Capture the cell that displays the provided text and extract its [x, y] central coordinate. 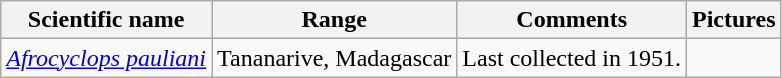
Last collected in 1951. [572, 58]
Range [334, 20]
Pictures [734, 20]
Afrocyclops pauliani [106, 58]
Comments [572, 20]
Tananarive, Madagascar [334, 58]
Scientific name [106, 20]
